Pinpoint the cell where the given text exists, returning its [x, y] midpoint coordinate. 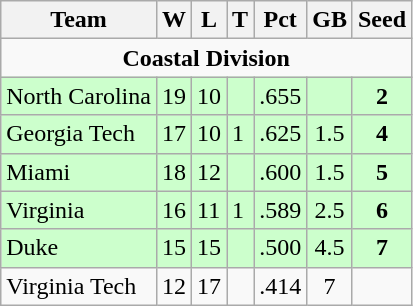
.600 [280, 172]
6 [382, 210]
4 [382, 134]
W [174, 20]
.414 [280, 286]
Pct [280, 20]
16 [174, 210]
Miami [79, 172]
Team [79, 20]
.589 [280, 210]
.500 [280, 248]
18 [174, 172]
Duke [79, 248]
Virginia Tech [79, 286]
.625 [280, 134]
Virginia [79, 210]
2.5 [330, 210]
4.5 [330, 248]
19 [174, 96]
11 [210, 210]
North Carolina [79, 96]
.655 [280, 96]
L [210, 20]
Georgia Tech [79, 134]
T [240, 20]
GB [330, 20]
Seed [382, 20]
5 [382, 172]
Coastal Division [206, 58]
2 [382, 96]
